Identify which cell holds the provided text, then report its [X, Y] central coordinate. 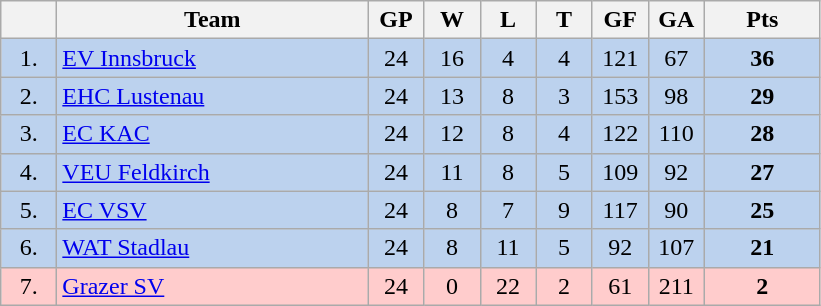
GF [620, 20]
117 [620, 210]
GP [396, 20]
61 [620, 286]
2. [29, 96]
29 [762, 96]
W [452, 20]
67 [676, 58]
12 [452, 134]
4. [29, 172]
6. [29, 248]
WAT Stadlau [212, 248]
109 [620, 172]
90 [676, 210]
EV Innsbruck [212, 58]
L [508, 20]
122 [620, 134]
121 [620, 58]
98 [676, 96]
1. [29, 58]
EC KAC [212, 134]
9 [564, 210]
Team [212, 20]
211 [676, 286]
25 [762, 210]
7 [508, 210]
GA [676, 20]
110 [676, 134]
5. [29, 210]
EC VSV [212, 210]
21 [762, 248]
13 [452, 96]
153 [620, 96]
VEU Feldkirch [212, 172]
16 [452, 58]
Pts [762, 20]
Grazer SV [212, 286]
T [564, 20]
7. [29, 286]
28 [762, 134]
EHC Lustenau [212, 96]
36 [762, 58]
107 [676, 248]
3 [564, 96]
3. [29, 134]
22 [508, 286]
27 [762, 172]
0 [452, 286]
